Provide the [X, Y] coordinate of the cell's center where the given text is located.  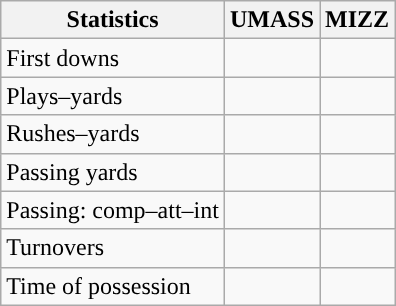
Plays–yards [113, 96]
Passing yards [113, 172]
Time of possession [113, 286]
First downs [113, 58]
Statistics [113, 20]
Rushes–yards [113, 134]
Turnovers [113, 248]
Passing: comp–att–int [113, 210]
UMASS [272, 20]
MIZZ [358, 20]
